Pinpoint the cell where the given text exists, returning its (x, y) midpoint coordinate. 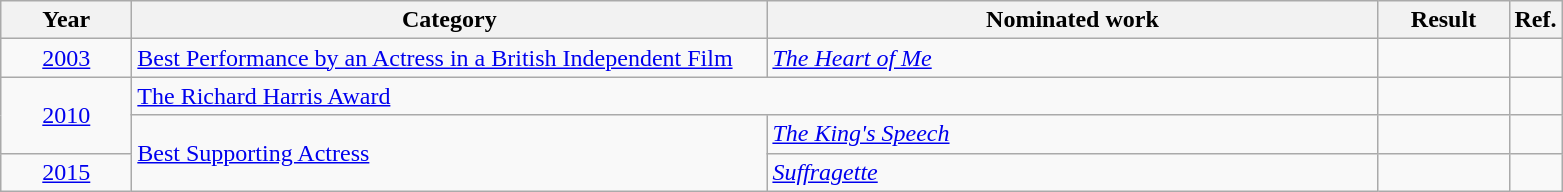
Best Supporting Actress (450, 153)
The Richard Harris Award (755, 96)
The King's Speech (1072, 134)
2015 (66, 172)
Result (1444, 20)
Ref. (1536, 20)
Nominated work (1072, 20)
Best Performance by an Actress in a British Independent Film (450, 58)
Year (66, 20)
Category (450, 20)
2010 (66, 115)
Suffragette (1072, 172)
2003 (66, 58)
The Heart of Me (1072, 58)
